Search for the cell housing the specified text and yield its [X, Y] center coordinate. 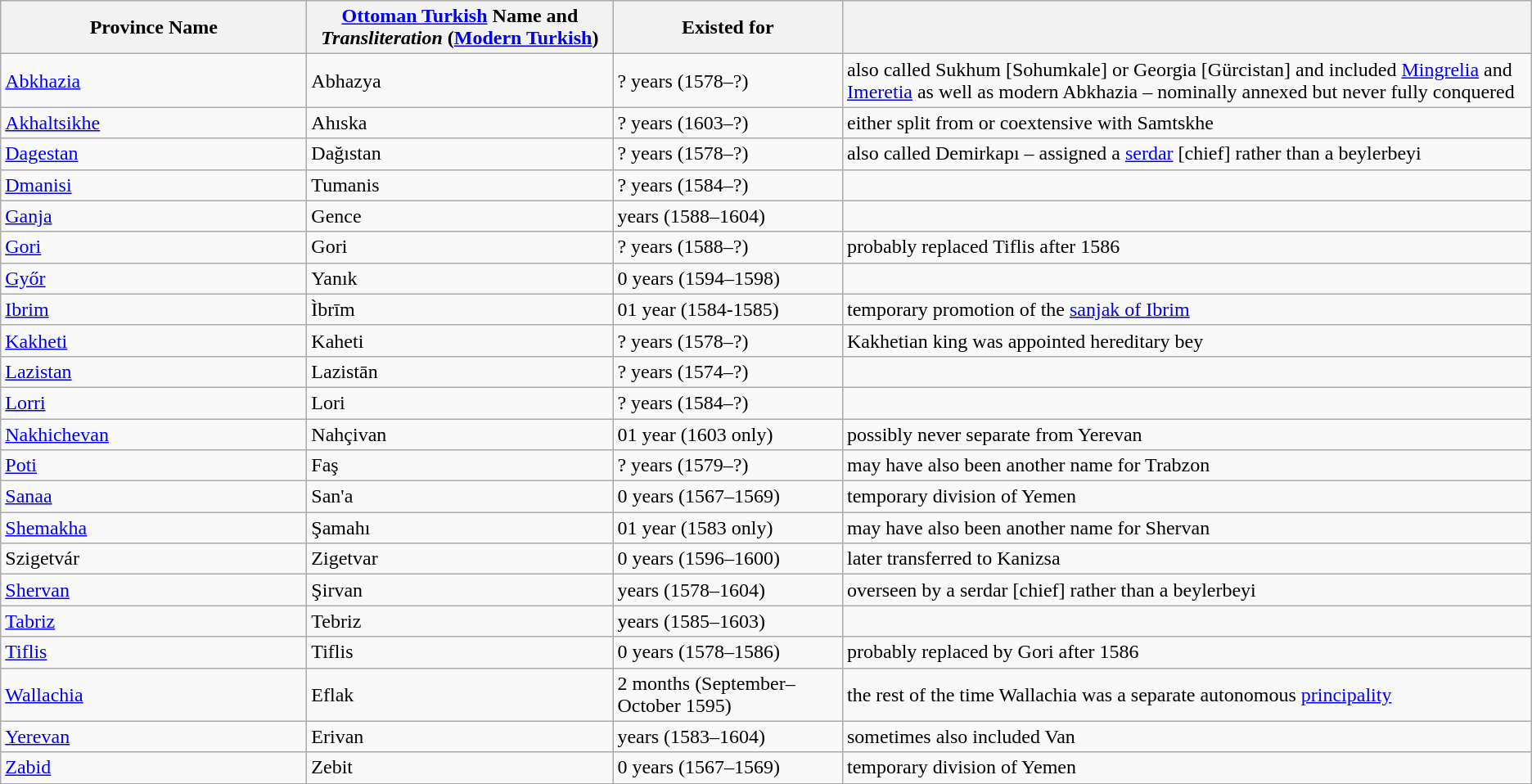
Tabriz [154, 621]
Lori [460, 403]
temporary promotion of the sanjak of Ibrim [1187, 309]
later transferred to Kanizsa [1187, 559]
2 months (September–October 1595) [728, 694]
Tumanis [460, 185]
Gence [460, 216]
01 year (1584-1585) [728, 309]
Şirvan [460, 590]
? years (1574–?) [728, 372]
Lazistān [460, 372]
also called Demirkapı – assigned a serdar [chief] rather than a beylerbeyi [1187, 154]
Poti [154, 466]
Abkhazia [154, 80]
probably replaced by Gori after 1586 [1187, 652]
San'a [460, 497]
0 years (1594–1598) [728, 278]
01 year (1583 only) [728, 528]
Ganja [154, 216]
sometimes also included Van [1187, 737]
Lazistan [154, 372]
Ahıska [460, 123]
Szigetvár [154, 559]
either split from or coextensive with Samtskhe [1187, 123]
Existed for [728, 28]
Şamahı [460, 528]
Province Name [154, 28]
? years (1603–?) [728, 123]
Shervan [154, 590]
possibly never separate from Yerevan [1187, 435]
Zigetvar [460, 559]
Kakhetian king was appointed hereditary bey [1187, 340]
Ottoman Turkish Name and Transliteration (Modern Turkish) [460, 28]
Nahçivan [460, 435]
Győr [154, 278]
years (1588–1604) [728, 216]
Abhazya [460, 80]
probably replaced Tiflis after 1586 [1187, 247]
Akhaltsikhe [154, 123]
Lorri [154, 403]
Ìbrīm [460, 309]
Dağıstan [460, 154]
Wallachia [154, 694]
? years (1579–?) [728, 466]
Yanık [460, 278]
may have also been another name for Shervan [1187, 528]
Zabid [154, 768]
Zebit [460, 768]
Dmanisi [154, 185]
Eflak [460, 694]
01 year (1603 only) [728, 435]
Sanaa [154, 497]
Kaheti [460, 340]
years (1578–1604) [728, 590]
Kakheti [154, 340]
Yerevan [154, 737]
Faş [460, 466]
the rest of the time Wallachia was a separate autonomous principality [1187, 694]
Nakhichevan [154, 435]
Tebriz [460, 621]
0 years (1578–1586) [728, 652]
may have also been another name for Trabzon [1187, 466]
Shemakha [154, 528]
? years (1588–?) [728, 247]
Erivan [460, 737]
Dagestan [154, 154]
years (1583–1604) [728, 737]
years (1585–1603) [728, 621]
0 years (1596–1600) [728, 559]
Ibrim [154, 309]
overseen by a serdar [chief] rather than a beylerbeyi [1187, 590]
